Detect which cell encompasses the target text, then output its (X, Y) center coordinate. 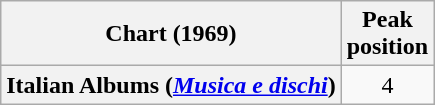
Italian Albums (Musica e dischi) (171, 85)
4 (387, 85)
Peakposition (387, 34)
Chart (1969) (171, 34)
